Output the (x, y) coordinate of the center of the cell containing the given text.  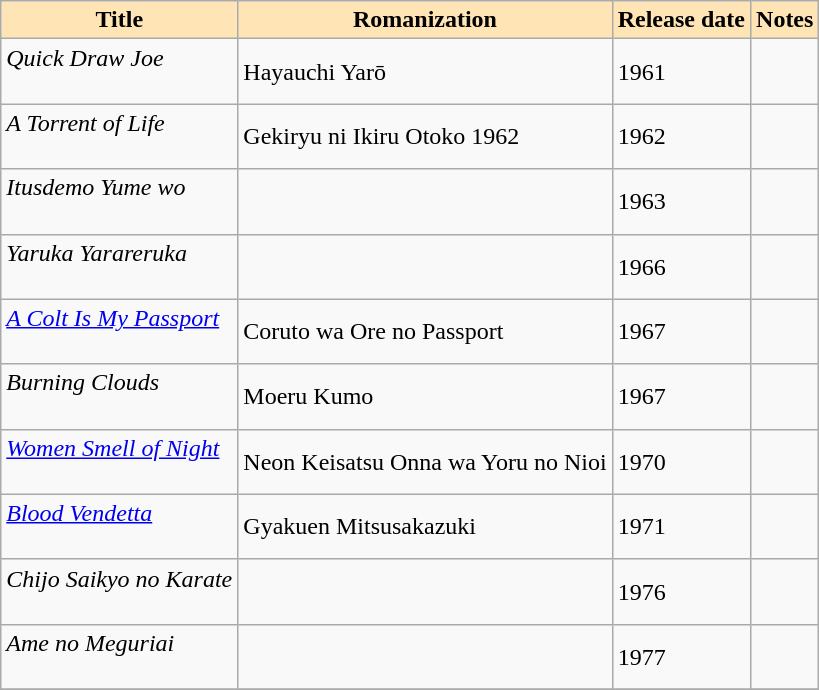
Notes (785, 20)
Romanization (425, 20)
Neon Keisatsu Onna wa Yoru no Nioi (425, 462)
Moeru Kumo (425, 396)
Yaruka Yarareruka (120, 266)
Gekiryu ni Ikiru Otoko 1962 (425, 136)
Women Smell of Night (120, 462)
1976 (681, 592)
1963 (681, 202)
Ame no Meguriai (120, 656)
Itusdemo Yume wo (120, 202)
Chijo Saikyo no Karate (120, 592)
Gyakuen Mitsusakazuki (425, 526)
A Torrent of Life (120, 136)
Coruto wa Ore no Passport (425, 332)
Title (120, 20)
1966 (681, 266)
A Colt Is My Passport (120, 332)
1962 (681, 136)
Release date (681, 20)
Blood Vendetta (120, 526)
Quick Draw Joe (120, 72)
1977 (681, 656)
1961 (681, 72)
1970 (681, 462)
1971 (681, 526)
Hayauchi Yarō (425, 72)
Burning Clouds (120, 396)
